Scan for the cell matching the given text and deliver its [x, y] coordinate at center. 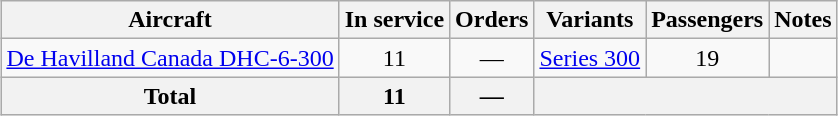
In service [394, 20]
Passengers [708, 20]
Variants [590, 20]
Series 300 [590, 58]
Notes [803, 20]
Aircraft [170, 20]
19 [708, 58]
De Havilland Canada DHC-6-300 [170, 58]
Total [170, 96]
Orders [492, 20]
